Locate the cell with the specified text and output its [x, y] center coordinate. 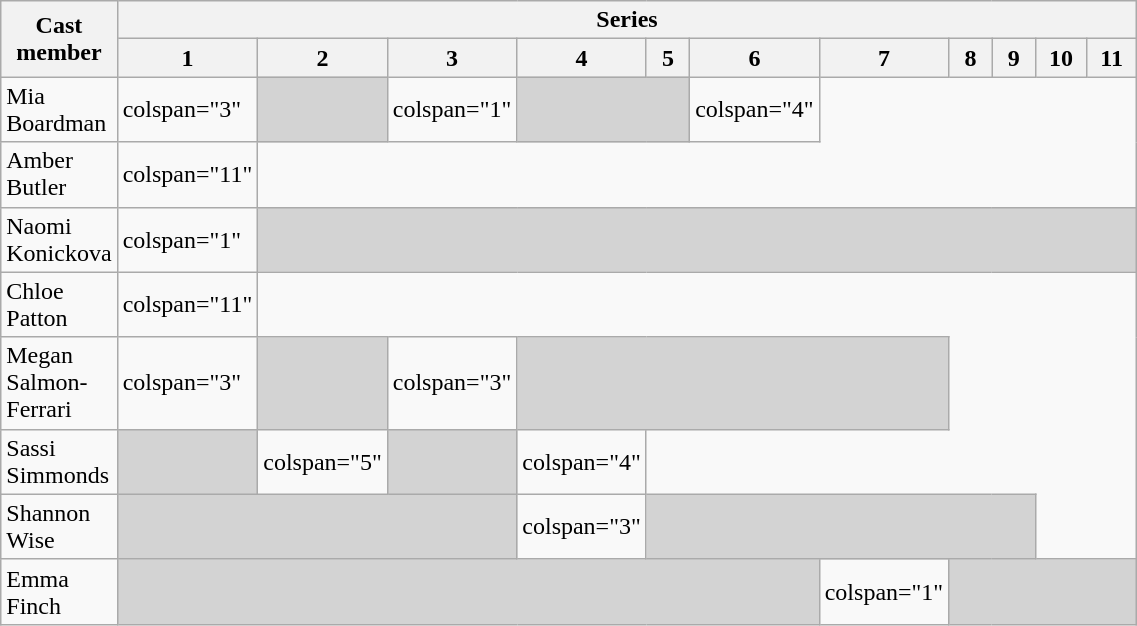
9 [1014, 58]
Emma Finch [59, 592]
Mia Boardman [59, 110]
10 [1060, 58]
Series [627, 20]
Amber Butler [59, 174]
Cast member [59, 39]
11 [1112, 58]
Chloe Patton [59, 304]
Naomi Konickova [59, 240]
Sassi Simmonds [59, 462]
Shannon Wise [59, 526]
7 [884, 58]
Megan Salmon-Ferrari [59, 383]
colspan="5" [323, 462]
3 [452, 58]
1 [188, 58]
6 [755, 58]
5 [668, 58]
8 [970, 58]
2 [323, 58]
4 [582, 58]
